Locate the cell with the specified text and output its (X, Y) center coordinate. 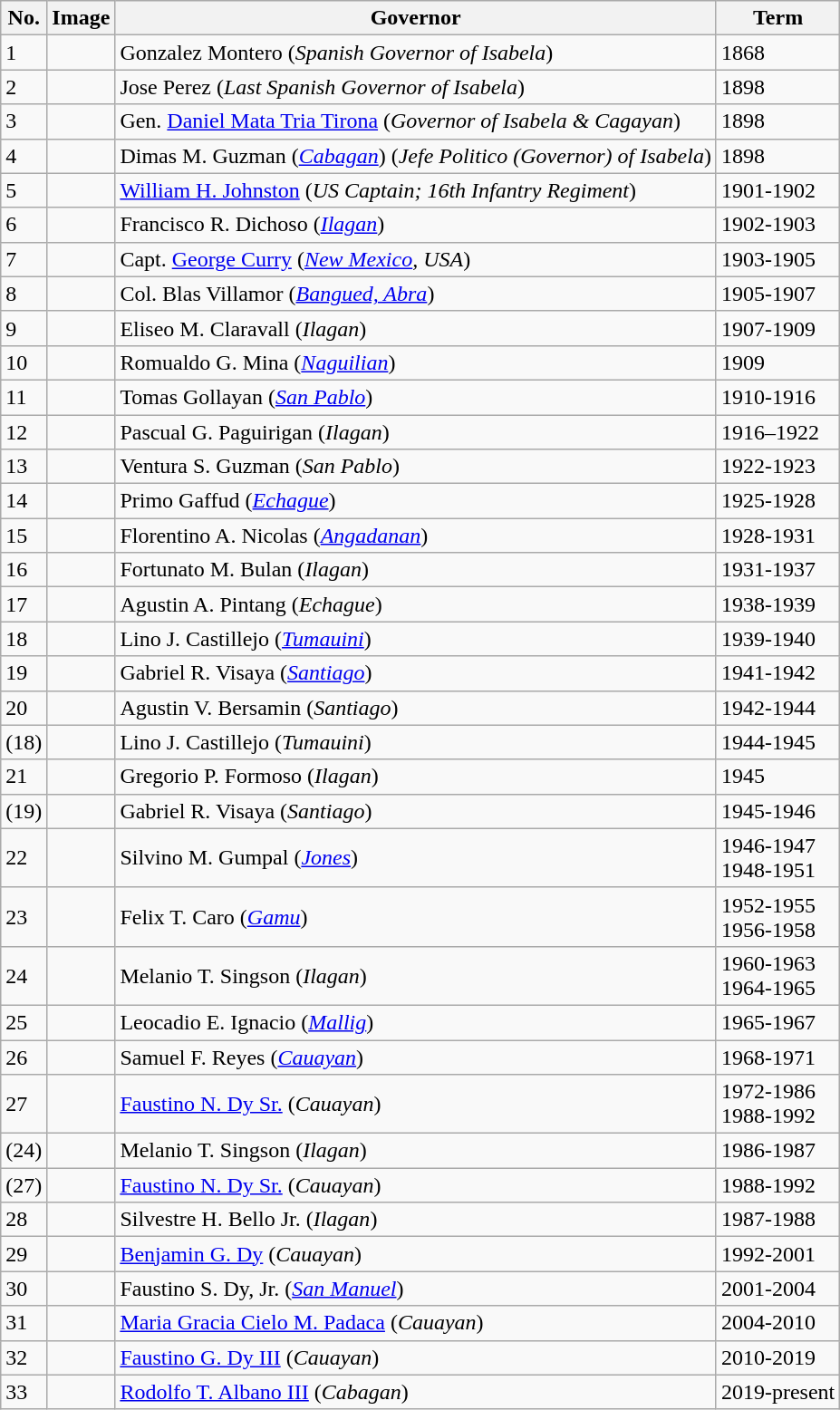
19 (24, 673)
(27) (24, 1185)
31 (24, 1323)
4 (24, 156)
23 (24, 917)
Felix T. Caro (Gamu) (416, 917)
15 (24, 536)
1987-1988 (777, 1220)
1931-1937 (777, 570)
(24) (24, 1151)
22 (24, 857)
Ventura S. Guzman (San Pablo) (416, 467)
6 (24, 225)
1945 (777, 777)
2010-2019 (777, 1357)
Image (82, 18)
Col. Blas Villamor (Bangued, Abra) (416, 294)
1922-1923 (777, 467)
1972-19861988-1992 (777, 1104)
Eliseo M. Claravall (Ilagan) (416, 328)
1946-19471948-1951 (777, 857)
30 (24, 1289)
21 (24, 777)
1941-1942 (777, 673)
Faustino G. Dy III (Cauayan) (416, 1357)
14 (24, 501)
1907-1909 (777, 328)
1901-1902 (777, 190)
Gonzalez Montero (Spanish Governor of Isabela) (416, 53)
Benjamin G. Dy (Cauayan) (416, 1254)
Leocadio E. Ignacio (Mallig) (416, 1022)
2004-2010 (777, 1323)
1968-1971 (777, 1057)
Dimas M. Guzman (Cabagan) (Jefe Politico (Governor) of Isabela) (416, 156)
Silvino M. Gumpal (Jones) (416, 857)
26 (24, 1057)
1939-1940 (777, 639)
24 (24, 975)
(18) (24, 742)
1905-1907 (777, 294)
Rodolfo T. Albano III (Cabagan) (416, 1392)
12 (24, 432)
16 (24, 570)
No. (24, 18)
Capt. George Curry (New Mexico, USA) (416, 259)
Romualdo G. Mina (Naguilian) (416, 362)
9 (24, 328)
1986-1987 (777, 1151)
Florentino A. Nicolas (Angadanan) (416, 536)
Pascual G. Paguirigan (Ilagan) (416, 432)
Samuel F. Reyes (Cauayan) (416, 1057)
1916–1922 (777, 432)
2 (24, 87)
1938-1939 (777, 604)
1960-19631964-1965 (777, 975)
1992-2001 (777, 1254)
18 (24, 639)
1902-1903 (777, 225)
33 (24, 1392)
3 (24, 121)
1952-19551956-1958 (777, 917)
11 (24, 397)
25 (24, 1022)
20 (24, 708)
Primo Gaffud (Echague) (416, 501)
27 (24, 1104)
Jose Perez (Last Spanish Governor of Isabela) (416, 87)
1988-1992 (777, 1185)
1868 (777, 53)
7 (24, 259)
1903-1905 (777, 259)
1928-1931 (777, 536)
Term (777, 18)
Maria Gracia Cielo M. Padaca (Cauayan) (416, 1323)
1944-1945 (777, 742)
William H. Johnston (US Captain; 16th Infantry Regiment) (416, 190)
1909 (777, 362)
Fortunato M. Bulan (Ilagan) (416, 570)
13 (24, 467)
Silvestre H. Bello Jr. (Ilagan) (416, 1220)
Agustin A. Pintang (Echague) (416, 604)
8 (24, 294)
1925-1928 (777, 501)
(19) (24, 811)
29 (24, 1254)
Gregorio P. Formoso (Ilagan) (416, 777)
2019-present (777, 1392)
10 (24, 362)
1910-1916 (777, 397)
Faustino S. Dy, Jr. (San Manuel) (416, 1289)
Francisco R. Dichoso (Ilagan) (416, 225)
17 (24, 604)
Agustin V. Bersamin (Santiago) (416, 708)
1942-1944 (777, 708)
2001-2004 (777, 1289)
Governor (416, 18)
28 (24, 1220)
5 (24, 190)
32 (24, 1357)
1945-1946 (777, 811)
1 (24, 53)
1965-1967 (777, 1022)
Gen. Daniel Mata Tria Tirona (Governor of Isabela & Cagayan) (416, 121)
Tomas Gollayan (San Pablo) (416, 397)
